Identify which cell holds the provided text, then report its (X, Y) central coordinate. 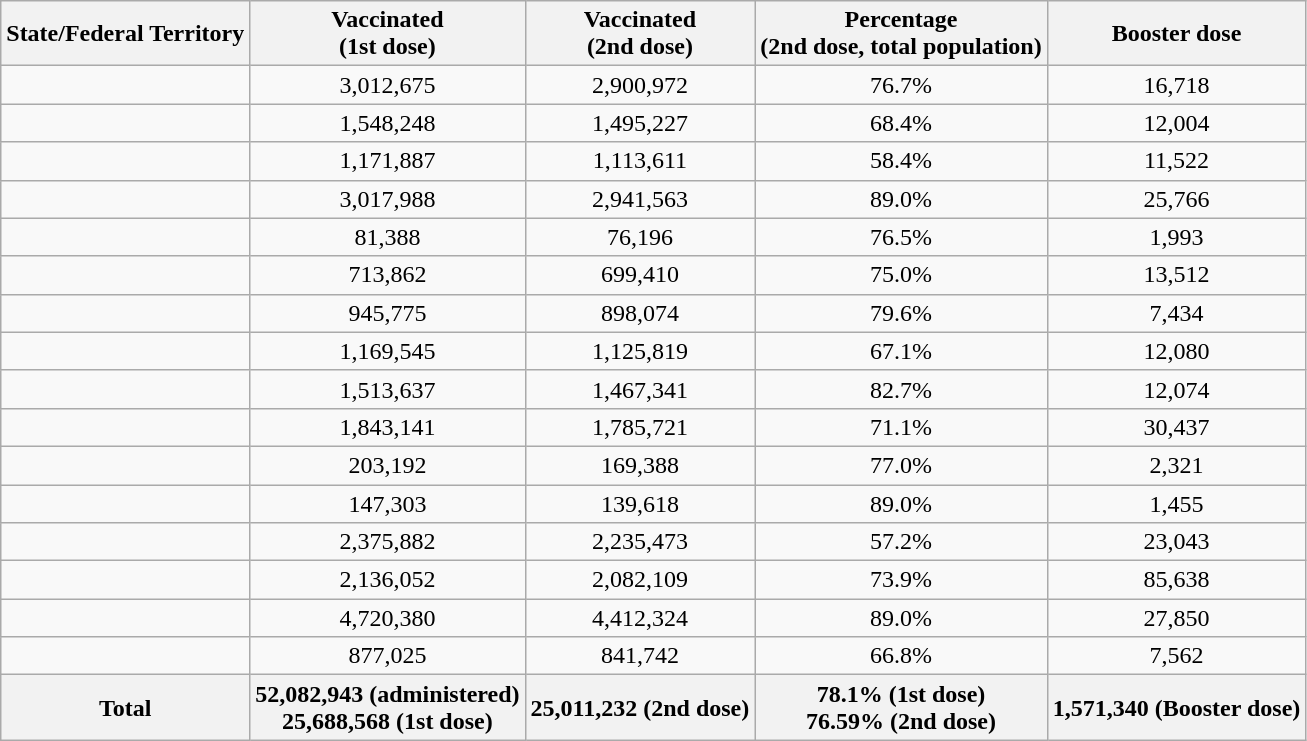
11,522 (1176, 161)
713,862 (388, 275)
2,082,109 (640, 580)
2,235,473 (640, 542)
78.1% (1st dose)76.59% (2nd dose) (901, 708)
841,742 (640, 656)
Total (126, 708)
Percentage(2nd dose, total population) (901, 34)
1,467,341 (640, 389)
77.0% (901, 465)
76.5% (901, 237)
66.8% (901, 656)
7,562 (1176, 656)
2,941,563 (640, 199)
1,171,887 (388, 161)
State/Federal Territory (126, 34)
1,571,340 (Booster dose) (1176, 708)
Vaccinated(2nd dose) (640, 34)
2,375,882 (388, 542)
23,043 (1176, 542)
52,082,943 (administered)25,688,568 (1st dose) (388, 708)
57.2% (901, 542)
1,125,819 (640, 351)
75.0% (901, 275)
81,388 (388, 237)
877,025 (388, 656)
1,495,227 (640, 123)
Vaccinated(1st dose) (388, 34)
1,548,248 (388, 123)
699,410 (640, 275)
73.9% (901, 580)
2,900,972 (640, 85)
27,850 (1176, 618)
Booster dose (1176, 34)
4,412,324 (640, 618)
139,618 (640, 503)
79.6% (901, 313)
2,136,052 (388, 580)
13,512 (1176, 275)
2,321 (1176, 465)
68.4% (901, 123)
12,004 (1176, 123)
25,011,232 (2nd dose) (640, 708)
25,766 (1176, 199)
30,437 (1176, 427)
7,434 (1176, 313)
1,513,637 (388, 389)
898,074 (640, 313)
4,720,380 (388, 618)
3,012,675 (388, 85)
1,113,611 (640, 161)
1,455 (1176, 503)
169,388 (640, 465)
1,785,721 (640, 427)
945,775 (388, 313)
147,303 (388, 503)
1,843,141 (388, 427)
203,192 (388, 465)
85,638 (1176, 580)
67.1% (901, 351)
1,169,545 (388, 351)
1,993 (1176, 237)
82.7% (901, 389)
71.1% (901, 427)
16,718 (1176, 85)
12,080 (1176, 351)
3,017,988 (388, 199)
58.4% (901, 161)
12,074 (1176, 389)
76.7% (901, 85)
76,196 (640, 237)
